Find where the given text appears and provide that cell's center as [X, Y] coordinate. 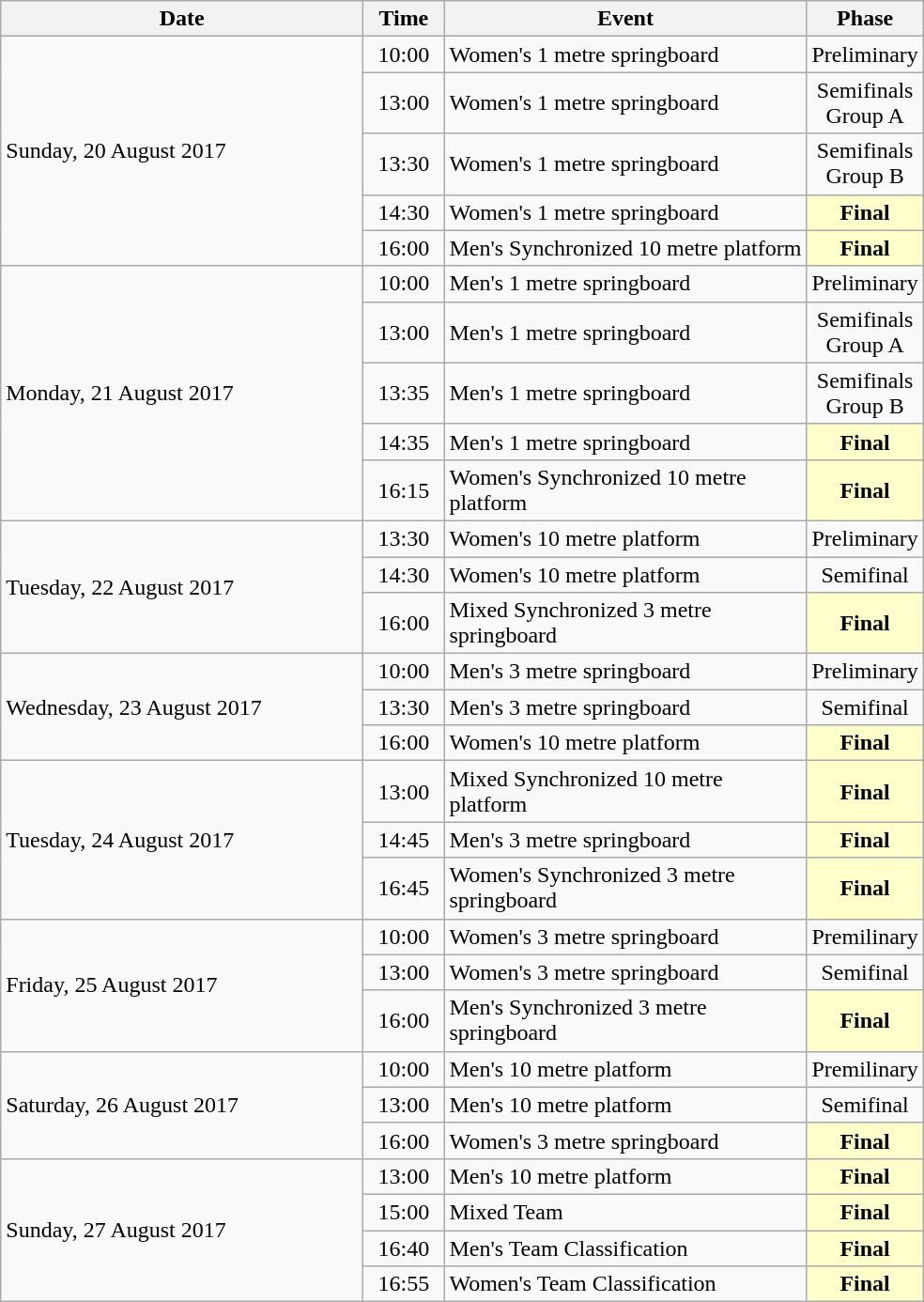
Phase [865, 19]
13:35 [404, 393]
Tuesday, 22 August 2017 [182, 586]
Mixed Synchronized 3 metre springboard [625, 624]
14:45 [404, 840]
Men's Synchronized 3 metre springboard [625, 1020]
16:45 [404, 889]
16:15 [404, 490]
Mixed Team [625, 1212]
14:35 [404, 442]
Sunday, 27 August 2017 [182, 1230]
15:00 [404, 1212]
Women's Team Classification [625, 1284]
Women's Synchronized 3 metre springboard [625, 889]
Men's Synchronized 10 metre platform [625, 248]
Time [404, 19]
Men's Team Classification [625, 1248]
Event [625, 19]
Wednesday, 23 August 2017 [182, 707]
Women's Synchronized 10 metre platform [625, 490]
Date [182, 19]
16:55 [404, 1284]
Friday, 25 August 2017 [182, 984]
Sunday, 20 August 2017 [182, 151]
Monday, 21 August 2017 [182, 393]
Saturday, 26 August 2017 [182, 1105]
Mixed Synchronized 10 metre platform [625, 791]
Tuesday, 24 August 2017 [182, 840]
16:40 [404, 1248]
